Search for the cell housing the specified text and yield its [X, Y] center coordinate. 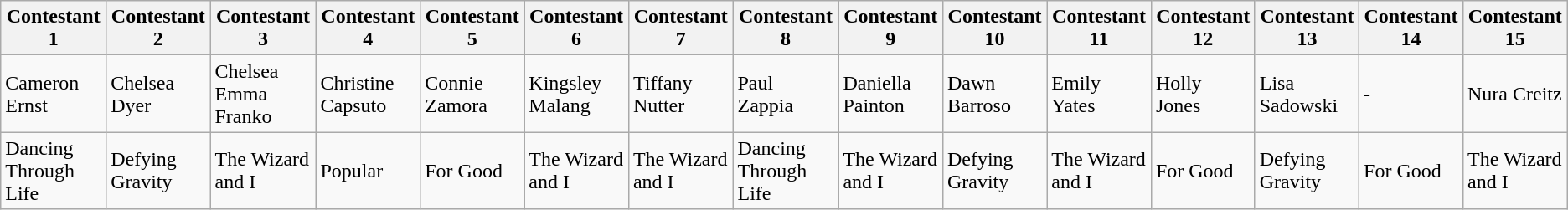
Holly Jones [1203, 94]
Contestant 12 [1203, 28]
Contestant 10 [994, 28]
Contestant 5 [472, 28]
Contestant 15 [1514, 28]
Dawn Barroso [994, 94]
Connie Zamora [472, 94]
Daniella Painton [891, 94]
Contestant 1 [54, 28]
Contestant 11 [1099, 28]
Popular [369, 171]
Chelsea Emma Franko [263, 94]
Contestant 9 [891, 28]
Emily Yates [1099, 94]
Contestant 14 [1411, 28]
Tiffany Nutter [680, 94]
Contestant 3 [263, 28]
- [1411, 94]
Contestant 8 [786, 28]
Nura Creitz [1514, 94]
Contestant 4 [369, 28]
Cameron Ernst [54, 94]
Kingsley Malang [576, 94]
Contestant 2 [158, 28]
Paul Zappia [786, 94]
Christine Capsuto [369, 94]
Contestant 7 [680, 28]
Contestant 13 [1307, 28]
Contestant 6 [576, 28]
Lisa Sadowski [1307, 94]
Chelsea Dyer [158, 94]
